Identify which cell holds the provided text, then report its (X, Y) central coordinate. 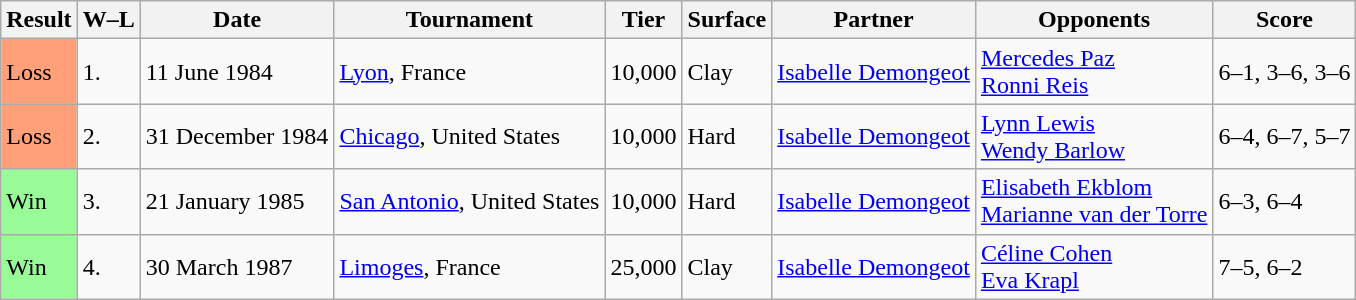
30 March 1987 (237, 266)
Limoges, France (470, 266)
Partner (874, 20)
2. (108, 136)
Lyon, France (470, 72)
3. (108, 202)
7–5, 6–2 (1284, 266)
Mercedes Paz Ronni Reis (1094, 72)
Chicago, United States (470, 136)
6–1, 3–6, 3–6 (1284, 72)
San Antonio, United States (470, 202)
Opponents (1094, 20)
Tournament (470, 20)
Elisabeth Ekblom Marianne van der Torre (1094, 202)
4. (108, 266)
Date (237, 20)
6–4, 6–7, 5–7 (1284, 136)
Surface (727, 20)
11 June 1984 (237, 72)
Result (39, 20)
21 January 1985 (237, 202)
Score (1284, 20)
Tier (644, 20)
Céline Cohen Eva Krapl (1094, 266)
Lynn Lewis Wendy Barlow (1094, 136)
W–L (108, 20)
6–3, 6–4 (1284, 202)
31 December 1984 (237, 136)
1. (108, 72)
25,000 (644, 266)
